Detect which cell encompasses the target text, then output its (x, y) center coordinate. 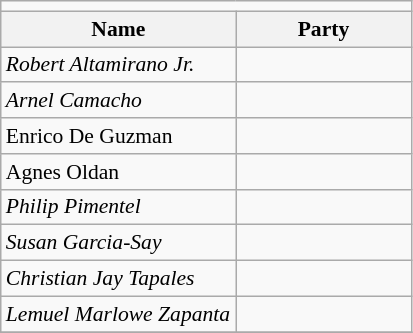
Lemuel Marlowe Zapanta (118, 314)
Party (324, 29)
Susan Garcia-Say (118, 243)
Agnes Oldan (118, 172)
Robert Altamirano Jr. (118, 65)
Name (118, 29)
Arnel Camacho (118, 101)
Enrico De Guzman (118, 136)
Philip Pimentel (118, 207)
Christian Jay Tapales (118, 279)
